Provide the (X, Y) coordinate of the cell's center where the given text is located.  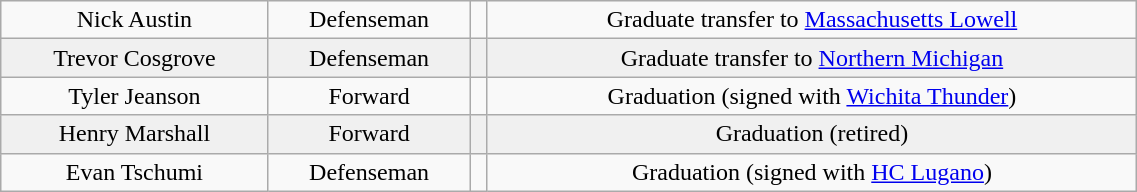
Graduation (signed with HC Lugano) (812, 172)
Nick Austin (134, 20)
Evan Tschumi (134, 172)
Henry Marshall (134, 134)
Trevor Cosgrove (134, 58)
Graduate transfer to Massachusetts Lowell (812, 20)
Tyler Jeanson (134, 96)
Graduation (retired) (812, 134)
Graduate transfer to Northern Michigan (812, 58)
Graduation (signed with Wichita Thunder) (812, 96)
